For the text-containing cell, return its midpoint in [X, Y] coordinate format. 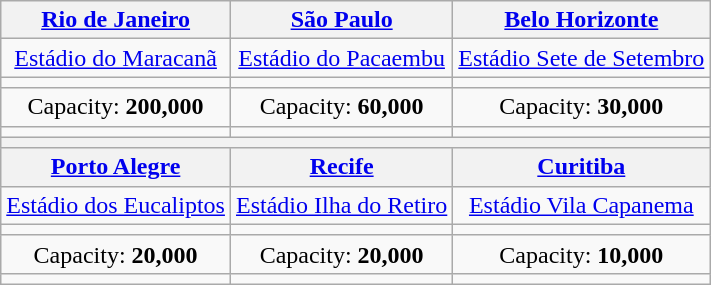
Capacity: 30,000 [582, 107]
Belo Horizonte [582, 20]
Capacity: 10,000 [582, 254]
Recife [341, 167]
Estádio Sete de Setembro [582, 58]
Estádio dos Eucaliptos [116, 205]
Curitiba [582, 167]
Estádio do Maracanã [116, 58]
Estádio Vila Capanema [582, 205]
Porto Alegre [116, 167]
Estádio do Pacaembu [341, 58]
Rio de Janeiro [116, 20]
São Paulo [341, 20]
Estádio Ilha do Retiro [341, 205]
Capacity: 200,000 [116, 107]
Capacity: 60,000 [341, 107]
